Detect which cell encompasses the target text, then output its (X, Y) center coordinate. 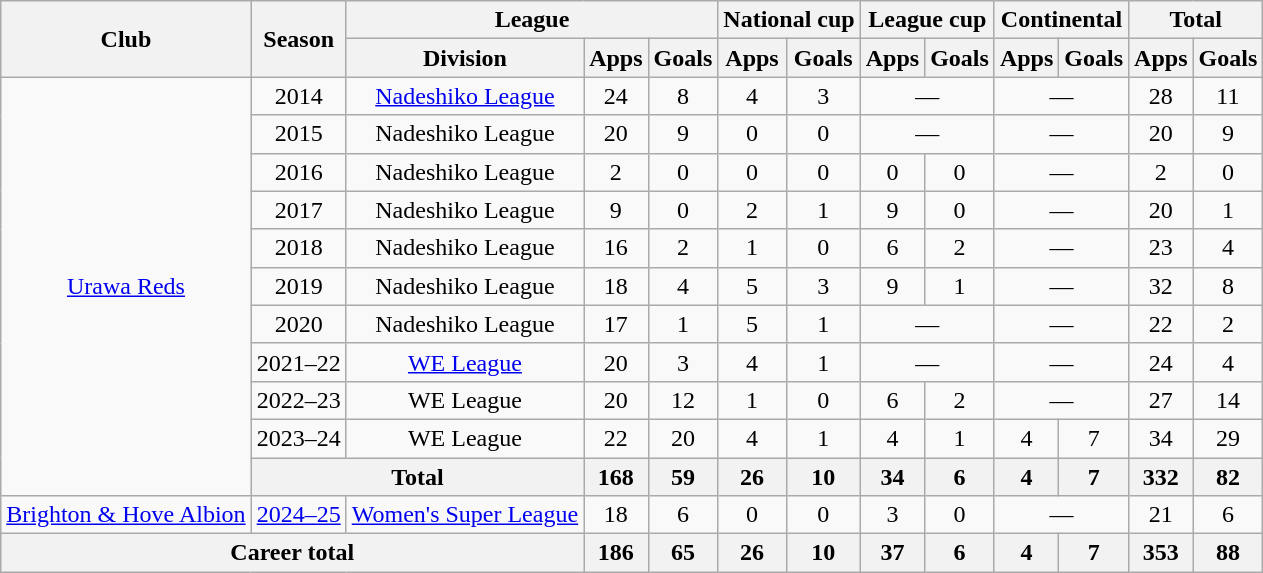
29 (1228, 438)
Career total (292, 553)
28 (1161, 96)
Club (126, 39)
2015 (298, 134)
2020 (298, 324)
168 (616, 477)
League (532, 20)
353 (1161, 553)
League cup (927, 20)
2017 (298, 210)
12 (683, 400)
Continental (1061, 20)
14 (1228, 400)
16 (616, 248)
Women's Super League (464, 515)
2019 (298, 286)
82 (1228, 477)
2014 (298, 96)
21 (1161, 515)
65 (683, 553)
2016 (298, 172)
23 (1161, 248)
2022–23 (298, 400)
332 (1161, 477)
National cup (789, 20)
Division (464, 58)
37 (892, 553)
11 (1228, 96)
Season (298, 39)
17 (616, 324)
186 (616, 553)
2024–25 (298, 515)
59 (683, 477)
27 (1161, 400)
32 (1161, 286)
88 (1228, 553)
2023–24 (298, 438)
2021–22 (298, 362)
2018 (298, 248)
Brighton & Hove Albion (126, 515)
Urawa Reds (126, 286)
